Locate the cell with the specified text and output its [x, y] center coordinate. 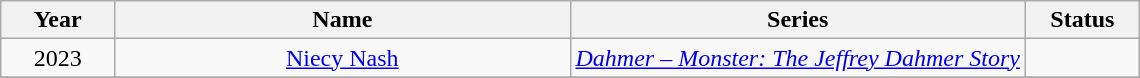
Status [1082, 20]
Name [342, 20]
2023 [58, 58]
Dahmer – Monster: The Jeffrey Dahmer Story [798, 58]
Niecy Nash [342, 58]
Year [58, 20]
Series [798, 20]
